Locate the cell with the specified text and output its (x, y) center coordinate. 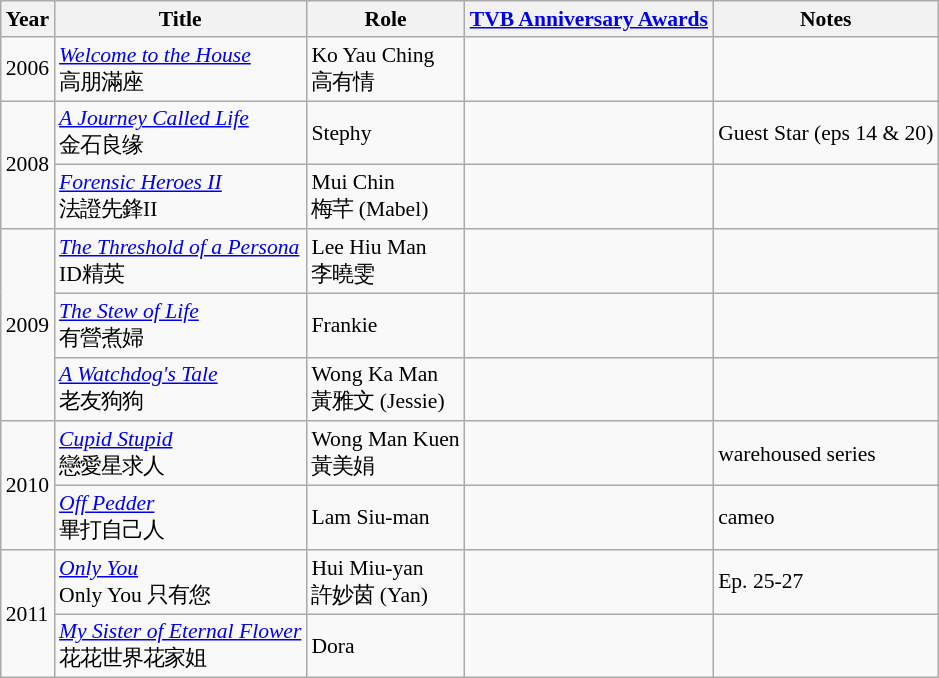
Only You Only You 只有您 (180, 582)
Dora (385, 646)
Forensic Heroes II 法證先鋒II (180, 197)
TVB Anniversary Awards (589, 19)
cameo (826, 518)
Lam Siu-man (385, 518)
Frankie (385, 325)
Year (28, 19)
My Sister of Eternal Flower 花花世界花家姐 (180, 646)
Off Pedder 畢打自己人 (180, 518)
Stephy (385, 133)
Guest Star (eps 14 & 20) (826, 133)
Mui Chin 梅芊 (Mabel) (385, 197)
Hui Miu-yan 許妙茵 (Yan) (385, 582)
Notes (826, 19)
2006 (28, 69)
Wong Ka Man 黃雅文 (Jessie) (385, 389)
Role (385, 19)
2009 (28, 325)
2011 (28, 614)
Wong Man Kuen 黃美娟 (385, 454)
A Watchdog's Tale 老友狗狗 (180, 389)
Title (180, 19)
Ko Yau Ching 高有情 (385, 69)
2010 (28, 486)
The Stew of Life 有營煮婦 (180, 325)
warehoused series (826, 454)
The Threshold of a Persona ID精英 (180, 261)
A Journey Called Life 金石良缘 (180, 133)
2008 (28, 165)
Welcome to the House 高朋滿座 (180, 69)
Lee Hiu Man 李曉雯 (385, 261)
Cupid Stupid 戀愛星求人 (180, 454)
Ep. 25-27 (826, 582)
